Return the (x, y) coordinate for the center point of the cell that contains the specified text.  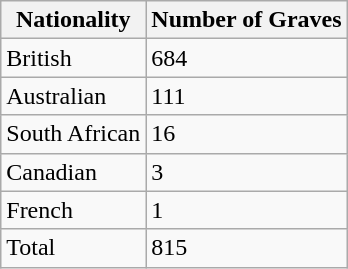
Total (74, 248)
French (74, 210)
16 (246, 134)
Number of Graves (246, 20)
815 (246, 248)
3 (246, 172)
British (74, 58)
Canadian (74, 172)
684 (246, 58)
Nationality (74, 20)
1 (246, 210)
111 (246, 96)
South African (74, 134)
Australian (74, 96)
